Capture the cell that displays the provided text and extract its (X, Y) central coordinate. 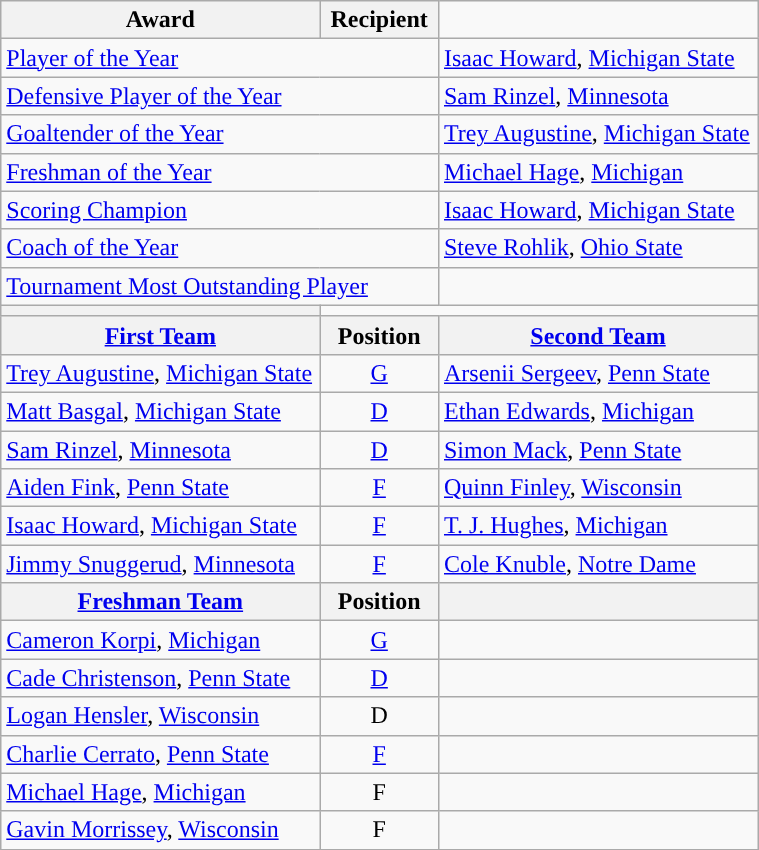
Player of the Year (220, 58)
Cade Christenson, Penn State (160, 678)
T. J. Hughes, Michigan (598, 526)
Simon Mack, Penn State (598, 449)
Tournament Most Outstanding Player (220, 286)
Freshman of the Year (220, 172)
Logan Hensler, Wisconsin (160, 716)
Recipient (380, 20)
Arsenii Sergeev, Penn State (598, 373)
Ethan Edwards, Michigan (598, 411)
Cole Knuble, Notre Dame (598, 564)
Defensive Player of the Year (220, 96)
First Team (160, 335)
Coach of the Year (220, 248)
Freshman Team (160, 602)
Steve Rohlik, Ohio State (598, 248)
Gavin Morrissey, Wisconsin (160, 830)
Charlie Cerrato, Penn State (160, 754)
Goaltender of the Year (220, 134)
Matt Basgal, Michigan State (160, 411)
Second Team (598, 335)
Jimmy Snuggerud, Minnesota (160, 564)
Scoring Champion (220, 210)
Award (160, 20)
Cameron Korpi, Michigan (160, 640)
Aiden Fink, Penn State (160, 488)
Quinn Finley, Wisconsin (598, 488)
